Determine the (X, Y) coordinate at the center of the cell enclosing the given text.  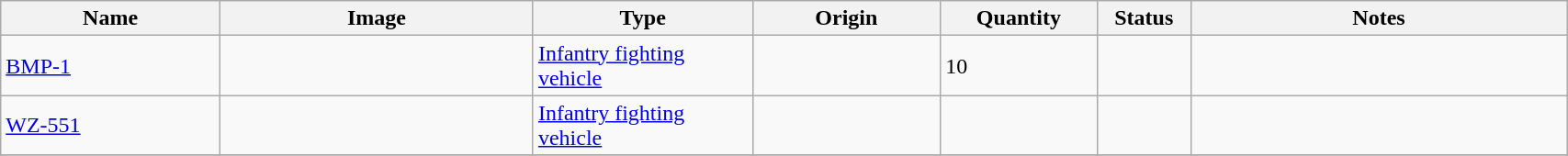
Type (643, 18)
Image (377, 18)
WZ-551 (110, 125)
Quantity (1019, 18)
Notes (1378, 18)
10 (1019, 66)
Origin (847, 18)
Name (110, 18)
Status (1144, 18)
BMP-1 (110, 66)
